Detect which cell encompasses the target text, then output its [x, y] center coordinate. 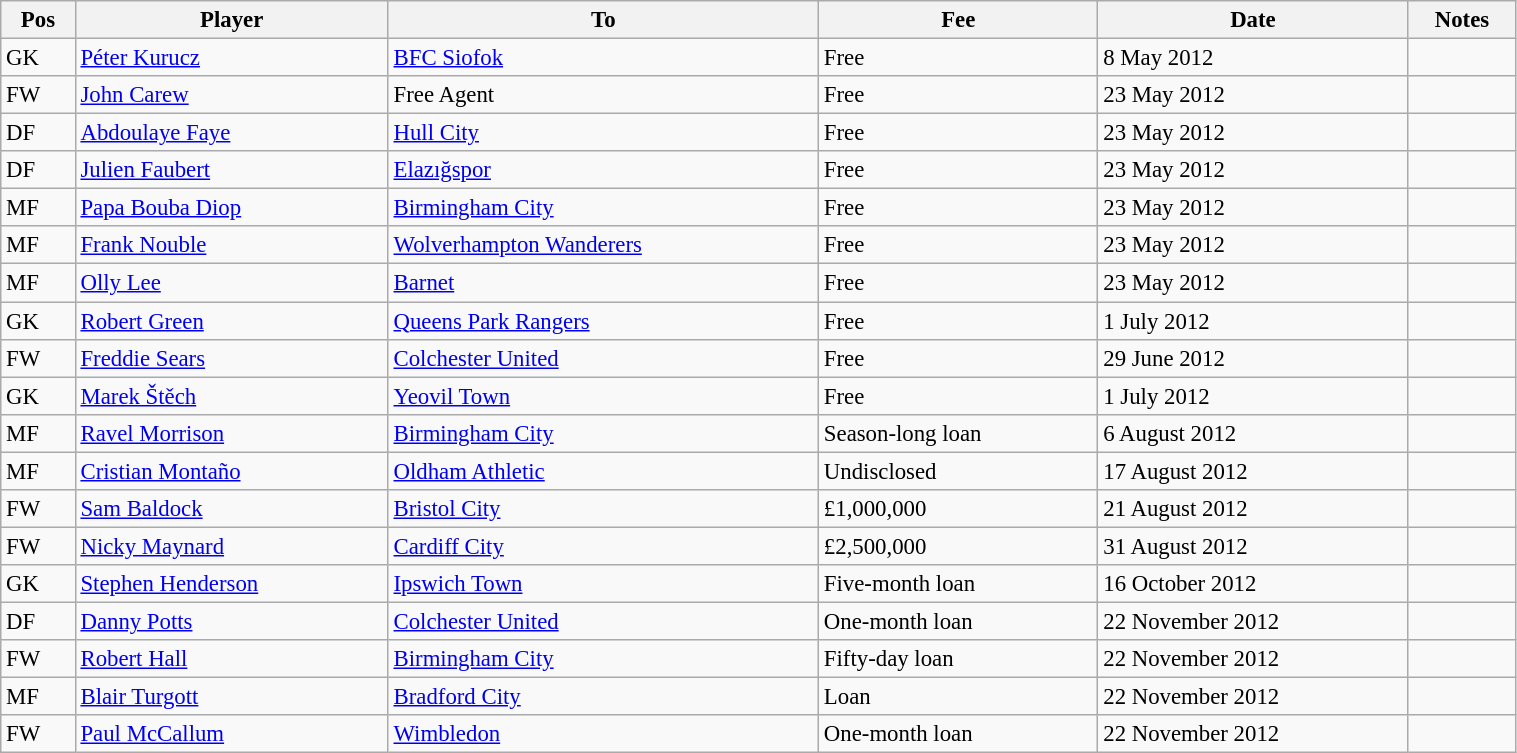
Five-month loan [958, 584]
Péter Kurucz [232, 58]
Free Agent [603, 95]
16 October 2012 [1253, 584]
Undisclosed [958, 471]
Papa Bouba Diop [232, 208]
21 August 2012 [1253, 509]
29 June 2012 [1253, 358]
Olly Lee [232, 283]
Cardiff City [603, 546]
Fee [958, 20]
17 August 2012 [1253, 471]
Date [1253, 20]
6 August 2012 [1253, 433]
£2,500,000 [958, 546]
Robert Green [232, 321]
Hull City [603, 133]
To [603, 20]
31 August 2012 [1253, 546]
Ravel Morrison [232, 433]
Pos [38, 20]
Danny Potts [232, 621]
Paul McCallum [232, 734]
8 May 2012 [1253, 58]
Fifty-day loan [958, 659]
Julien Faubert [232, 170]
Marek Štěch [232, 396]
Player [232, 20]
Loan [958, 697]
Wimbledon [603, 734]
Frank Nouble [232, 245]
Wolverhampton Wanderers [603, 245]
Bradford City [603, 697]
Notes [1462, 20]
Freddie Sears [232, 358]
Oldham Athletic [603, 471]
Stephen Henderson [232, 584]
Nicky Maynard [232, 546]
BFC Siofok [603, 58]
John Carew [232, 95]
Cristian Montaño [232, 471]
Blair Turgott [232, 697]
Barnet [603, 283]
Sam Baldock [232, 509]
Abdoulaye Faye [232, 133]
Season-long loan [958, 433]
Robert Hall [232, 659]
£1,000,000 [958, 509]
Queens Park Rangers [603, 321]
Ipswich Town [603, 584]
Yeovil Town [603, 396]
Elazığspor [603, 170]
Bristol City [603, 509]
